Provide the [x, y] coordinate of the cell's center where the given text is located.  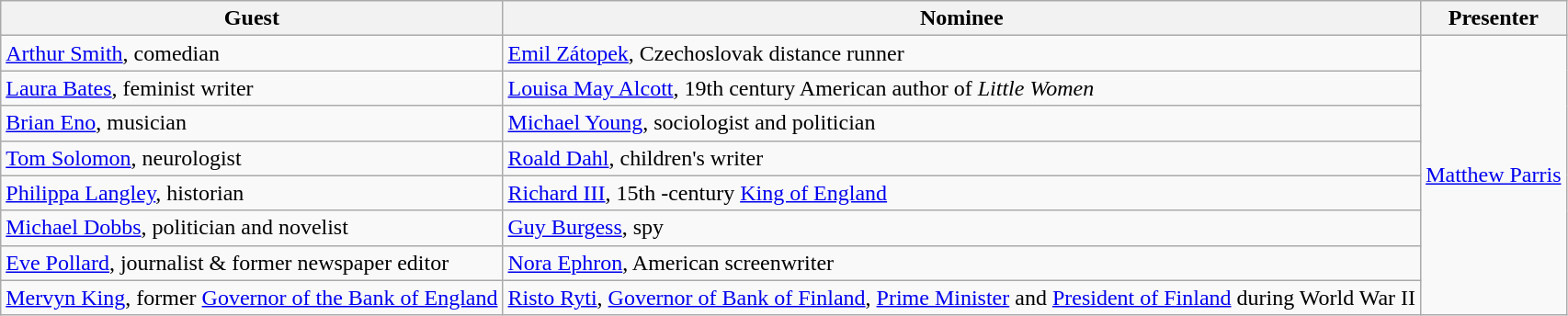
Nora Ephron, American screenwriter [961, 263]
Arthur Smith, comedian [252, 53]
Michael Young, sociologist and politician [961, 123]
Richard III, 15th -century King of England [961, 193]
Philippa Langley, historian [252, 193]
Louisa May Alcott, 19th century American author of Little Women [961, 88]
Presenter [1494, 18]
Roald Dahl, children's writer [961, 158]
Laura Bates, feminist writer [252, 88]
Emil Zátopek, Czechoslovak distance runner [961, 53]
Michael Dobbs, politician and novelist [252, 228]
Nominee [961, 18]
Eve Pollard, journalist & former newspaper editor [252, 263]
Tom Solomon, neurologist [252, 158]
Brian Eno, musician [252, 123]
Mervyn King, former Governor of the Bank of England [252, 298]
Matthew Parris [1494, 175]
Risto Ryti, Governor of Bank of Finland, Prime Minister and President of Finland during World War II [961, 298]
Guest [252, 18]
Guy Burgess, spy [961, 228]
